Determine the [X, Y] coordinate at the center of the cell enclosing the given text.  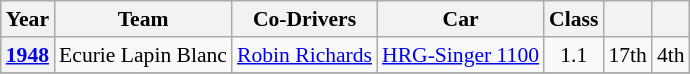
17th [628, 55]
Class [574, 19]
Robin Richards [304, 55]
1948 [28, 55]
Year [28, 19]
Team [143, 19]
Ecurie Lapin Blanc [143, 55]
Car [460, 19]
HRG-Singer 1100 [460, 55]
1.1 [574, 55]
4th [671, 55]
Co-Drivers [304, 19]
